For the text-containing cell, return its midpoint in [x, y] coordinate format. 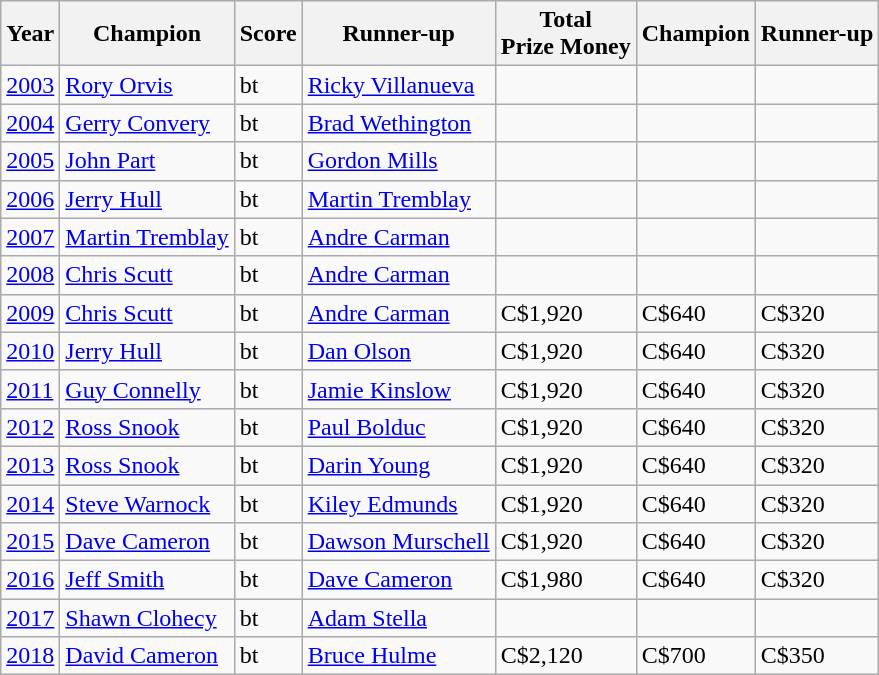
Darin Young [398, 465]
Kiley Edmunds [398, 503]
2009 [30, 313]
Gordon Mills [398, 161]
TotalPrize Money [566, 34]
2004 [30, 123]
2003 [30, 85]
Dawson Murschell [398, 542]
2008 [30, 275]
2011 [30, 389]
John Part [147, 161]
2005 [30, 161]
Steve Warnock [147, 503]
2015 [30, 542]
C$700 [696, 656]
2018 [30, 656]
Adam Stella [398, 618]
Ricky Villanueva [398, 85]
C$2,120 [566, 656]
Gerry Convery [147, 123]
Score [268, 34]
Rory Orvis [147, 85]
2010 [30, 351]
Jamie Kinslow [398, 389]
Paul Bolduc [398, 427]
2014 [30, 503]
Bruce Hulme [398, 656]
Brad Wethington [398, 123]
David Cameron [147, 656]
Jeff Smith [147, 580]
Dan Olson [398, 351]
Guy Connelly [147, 389]
2016 [30, 580]
2017 [30, 618]
2006 [30, 199]
C$1,980 [566, 580]
2013 [30, 465]
Shawn Clohecy [147, 618]
2007 [30, 237]
2012 [30, 427]
C$350 [817, 656]
Year [30, 34]
